Provide the [X, Y] coordinate of the cell's center where the given text is located.  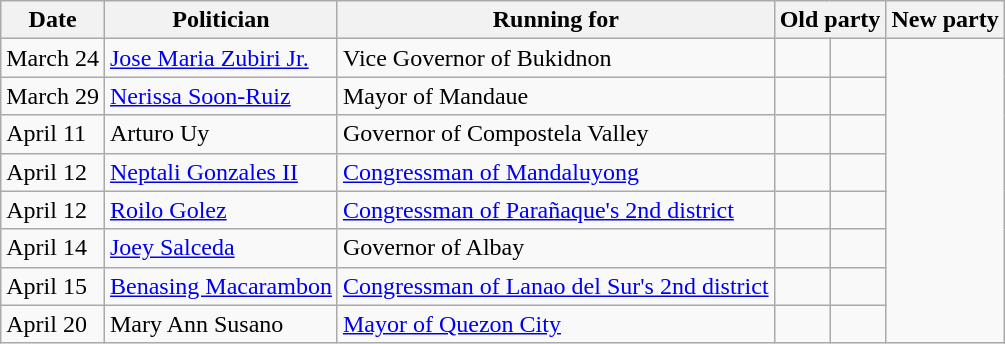
Joey Salceda [220, 248]
Mayor of Mandaue [556, 96]
Nerissa Soon-Ruiz [220, 96]
Vice Governor of Bukidnon [556, 58]
New party [945, 20]
Arturo Uy [220, 134]
Politician [220, 20]
March 29 [53, 96]
Congressman of Lanao del Sur's 2nd district [556, 286]
Jose Maria Zubiri Jr. [220, 58]
Mayor of Quezon City [556, 324]
Congressman of Parañaque's 2nd district [556, 210]
Neptali Gonzales II [220, 172]
Date [53, 20]
Governor of Albay [556, 248]
April 11 [53, 134]
Mary Ann Susano [220, 324]
Governor of Compostela Valley [556, 134]
April 15 [53, 286]
April 14 [53, 248]
Benasing Macarambon [220, 286]
Old party [830, 20]
Congressman of Mandaluyong [556, 172]
Roilo Golez [220, 210]
Running for [556, 20]
March 24 [53, 58]
April 20 [53, 324]
